Pinpoint the cell where the given text exists, returning its (X, Y) midpoint coordinate. 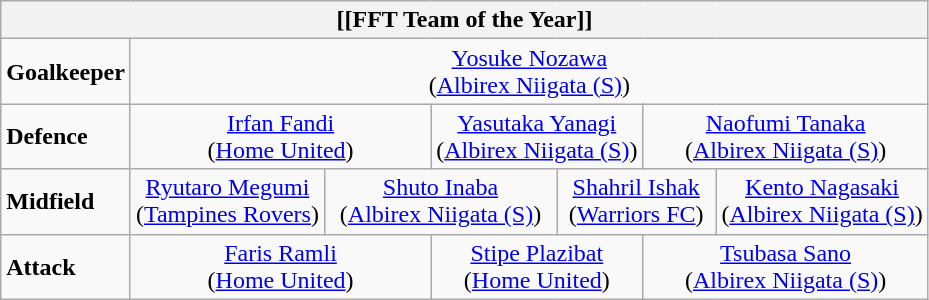
Faris Ramli (Home United) (280, 266)
Ryutaro Megumi (Tampines Rovers) (227, 202)
[[FFT Team of the Year]] (464, 20)
Tsubasa Sano (Albirex Niigata (S)) (786, 266)
Defence (66, 136)
Stipe Plazibat (Home United) (537, 266)
Shahril Ishak (Warriors FC) (636, 202)
Kento Nagasaki (Albirex Niigata (S)) (822, 202)
Midfield (66, 202)
Yasutaka Yanagi (Albirex Niigata (S)) (537, 136)
Shuto Inaba (Albirex Niigata (S)) (440, 202)
Goalkeeper (66, 72)
Naofumi Tanaka (Albirex Niigata (S)) (786, 136)
Yosuke Nozawa (Albirex Niigata (S)) (529, 72)
Attack (66, 266)
Irfan Fandi (Home United) (280, 136)
